Output the [x, y] coordinate of the center of the cell containing the given text.  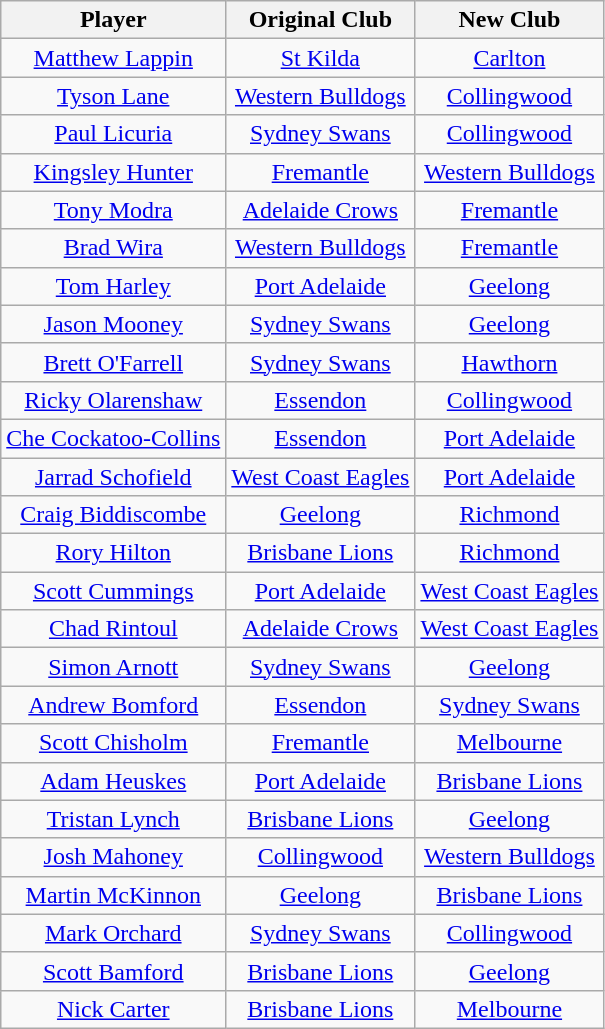
Rory Hilton [114, 553]
Martin McKinnon [114, 895]
Scott Chisholm [114, 743]
Tristan Lynch [114, 819]
Adam Heuskes [114, 781]
New Club [510, 20]
Nick Carter [114, 1009]
Scott Cummings [114, 591]
Carlton [510, 58]
Josh Mahoney [114, 857]
Hawthorn [510, 362]
Paul Licuria [114, 134]
Scott Bamford [114, 971]
St Kilda [320, 58]
Chad Rintoul [114, 629]
Kingsley Hunter [114, 172]
Original Club [320, 20]
Player [114, 20]
Andrew Bomford [114, 705]
Tom Harley [114, 286]
Craig Biddiscombe [114, 515]
Tony Modra [114, 210]
Jarrad Schofield [114, 477]
Ricky Olarenshaw [114, 400]
Matthew Lappin [114, 58]
Che Cockatoo-Collins [114, 438]
Brad Wira [114, 248]
Brett O'Farrell [114, 362]
Mark Orchard [114, 933]
Tyson Lane [114, 96]
Simon Arnott [114, 667]
Jason Mooney [114, 324]
